Locate the cell with the specified text and output its [X, Y] center coordinate. 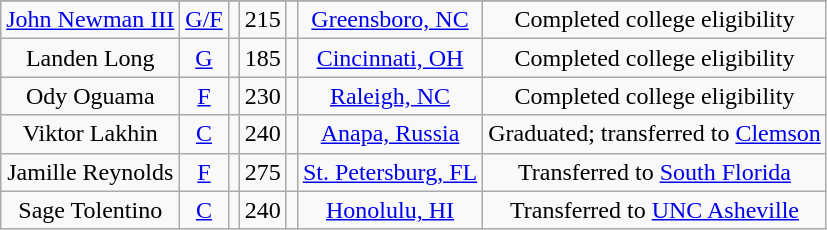
Jamille Reynolds [90, 172]
230 [262, 96]
Ody Oguama [90, 96]
Raleigh, NC [390, 96]
G/F [204, 20]
Viktor Lakhin [90, 134]
Greensboro, NC [390, 20]
275 [262, 172]
Graduated; transferred to Clemson [655, 134]
Transferred to South Florida [655, 172]
G [204, 58]
215 [262, 20]
185 [262, 58]
Landen Long [90, 58]
St. Petersburg, FL [390, 172]
Cincinnati, OH [390, 58]
Honolulu, HI [390, 210]
Sage Tolentino [90, 210]
John Newman III [90, 20]
Transferred to UNC Asheville [655, 210]
Anapa, Russia [390, 134]
